Provide the [X, Y] coordinate of the cell's center where the given text is located.  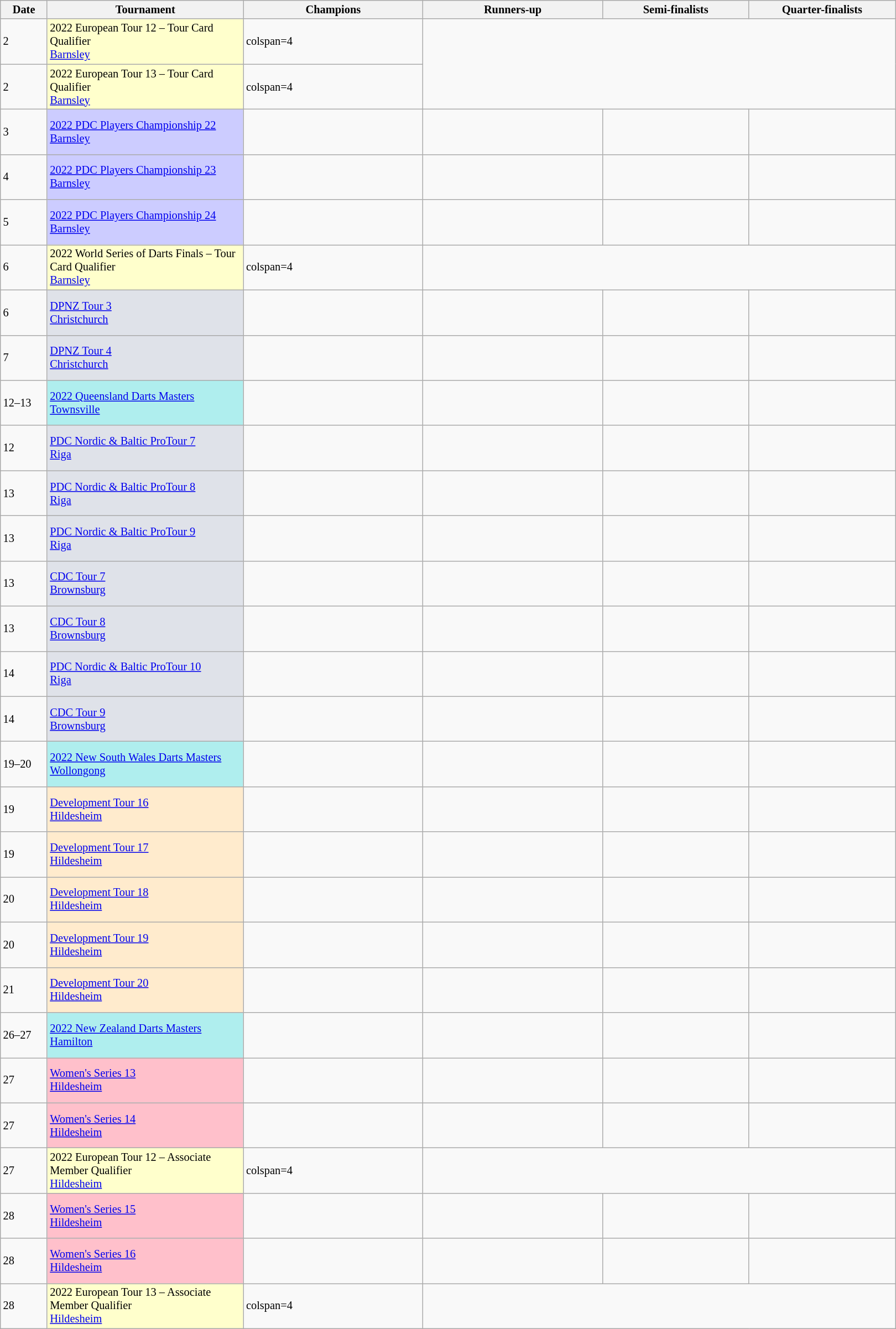
Development Tour 17 Hildesheim [145, 854]
PDC Nordic & Baltic ProTour 10 Riga [145, 674]
Quarter-finalists [822, 9]
Women's Series 15 Hildesheim [145, 1216]
Development Tour 18 Hildesheim [145, 899]
Women's Series 13 Hildesheim [145, 1080]
2022 New Zealand Darts Masters Hamilton [145, 1035]
PDC Nordic & Baltic ProTour 7 Riga [145, 448]
DPNZ Tour 3 Christchurch [145, 312]
2022 PDC Players Championship 23 Barnsley [145, 177]
Women's Series 14 Hildesheim [145, 1125]
PDC Nordic & Baltic ProTour 9 Riga [145, 538]
DPNZ Tour 4 Christchurch [145, 358]
2022 European Tour 13 – Tour Card Qualifier Barnsley [145, 87]
Champions [333, 9]
PDC Nordic & Baltic ProTour 8 Riga [145, 493]
21 [24, 990]
26–27 [24, 1035]
19–20 [24, 764]
Date [24, 9]
7 [24, 358]
2022 PDC Players Championship 24 Barnsley [145, 222]
Development Tour 20 Hildesheim [145, 990]
2022 New South Wales Darts Masters Wollongong [145, 764]
Development Tour 16 Hildesheim [145, 809]
12–13 [24, 403]
2022 Queensland Darts Masters Townsville [145, 403]
2022 European Tour 12 – Associate Member Qualifier Hildesheim [145, 1170]
2022 World Series of Darts Finals – Tour Card Qualifier Barnsley [145, 267]
Women's Series 16 Hildesheim [145, 1261]
2022 European Tour 13 – Associate Member Qualifier Hildesheim [145, 1306]
CDC Tour 9 Brownsburg [145, 719]
3 [24, 132]
Tournament [145, 9]
Development Tour 19 Hildesheim [145, 945]
CDC Tour 7 Brownsburg [145, 583]
5 [24, 222]
CDC Tour 8 Brownsburg [145, 629]
2022 European Tour 12 – Tour Card Qualifier Barnsley [145, 41]
12 [24, 448]
Semi-finalists [676, 9]
4 [24, 177]
2022 PDC Players Championship 22 Barnsley [145, 132]
Runners-up [513, 9]
